From the cell containing the given text, extract its center point as (x, y) coordinate. 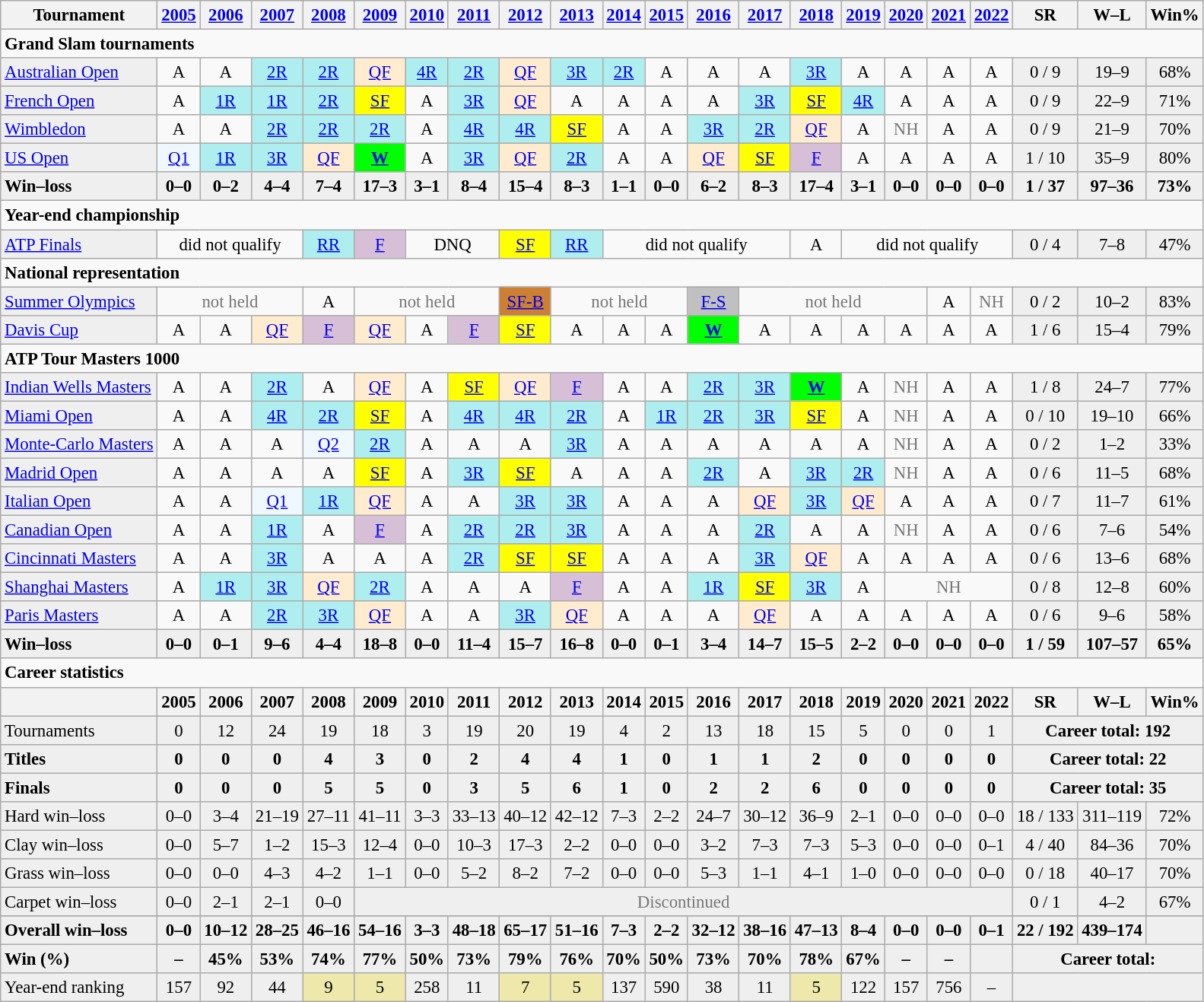
15–3 (329, 845)
18–8 (380, 644)
1 / 37 (1045, 186)
Indian Wells Masters (79, 387)
Career total: 22 (1108, 759)
Davis Cup (79, 329)
92 (226, 988)
0–2 (226, 186)
Grand Slam tournaments (602, 44)
10–12 (226, 930)
19–10 (1112, 415)
Q2 (329, 444)
32–12 (713, 930)
80% (1174, 158)
76% (577, 959)
Career total: 192 (1108, 730)
Discontinued (684, 902)
0 / 10 (1045, 415)
4–1 (816, 873)
66% (1174, 415)
1 / 59 (1045, 644)
13–6 (1112, 558)
7 (526, 988)
10–3 (474, 845)
15 (816, 730)
Cincinnati Masters (79, 558)
National representation (602, 272)
14–7 (765, 644)
6–2 (713, 186)
7–6 (1112, 530)
71% (1174, 101)
Year-end ranking (79, 988)
54–16 (380, 930)
0 / 4 (1045, 244)
42–12 (577, 816)
47% (1174, 244)
5–2 (474, 873)
83% (1174, 301)
10–2 (1112, 301)
36–9 (816, 816)
Year-end championship (602, 215)
1–0 (863, 873)
French Open (79, 101)
0 / 1 (1045, 902)
7–4 (329, 186)
Australian Open (79, 72)
16–8 (577, 644)
38 (713, 988)
Overall win–loss (79, 930)
Carpet win–loss (79, 902)
48–18 (474, 930)
8–2 (526, 873)
Tournaments (79, 730)
Tournament (79, 15)
24 (278, 730)
46–16 (329, 930)
258 (427, 988)
Wimbledon (79, 129)
9 (329, 988)
21–19 (278, 816)
30–12 (765, 816)
Clay win–loss (79, 845)
35–9 (1112, 158)
Career total: 35 (1108, 787)
Italian Open (79, 501)
60% (1174, 587)
Win (%) (79, 959)
65–17 (526, 930)
1 / 6 (1045, 329)
756 (948, 988)
15–5 (816, 644)
0 / 7 (1045, 501)
61% (1174, 501)
439–174 (1112, 930)
7–2 (577, 873)
38–16 (765, 930)
11–4 (474, 644)
45% (226, 959)
Canadian Open (79, 530)
33% (1174, 444)
19–9 (1112, 72)
SF-B (526, 301)
1 / 10 (1045, 158)
65% (1174, 644)
F-S (713, 301)
40–12 (526, 816)
11–5 (1112, 472)
84–36 (1112, 845)
22 / 192 (1045, 930)
311–119 (1112, 816)
3–2 (713, 845)
47–13 (816, 930)
20 (526, 730)
51–16 (577, 930)
Finals (79, 787)
Shanghai Masters (79, 587)
78% (816, 959)
7–8 (1112, 244)
Career statistics (602, 673)
17–4 (816, 186)
11–7 (1112, 501)
4 / 40 (1045, 845)
12–4 (380, 845)
12 (226, 730)
53% (278, 959)
Madrid Open (79, 472)
0 / 18 (1045, 873)
21–9 (1112, 129)
97–36 (1112, 186)
22–9 (1112, 101)
5–7 (226, 845)
28–25 (278, 930)
58% (1174, 616)
44 (278, 988)
41–11 (380, 816)
72% (1174, 816)
Summer Olympics (79, 301)
13 (713, 730)
122 (863, 988)
Career total: (1108, 959)
ATP Tour Masters 1000 (602, 358)
1 / 8 (1045, 387)
Grass win–loss (79, 873)
Monte-Carlo Masters (79, 444)
74% (329, 959)
ATP Finals (79, 244)
US Open (79, 158)
107–57 (1112, 644)
33–13 (474, 816)
27–11 (329, 816)
Hard win–loss (79, 816)
Paris Masters (79, 616)
12–8 (1112, 587)
18 / 133 (1045, 816)
40–17 (1112, 873)
Miami Open (79, 415)
54% (1174, 530)
590 (666, 988)
137 (624, 988)
Titles (79, 759)
4–3 (278, 873)
DNQ (453, 244)
15–7 (526, 644)
0 / 8 (1045, 587)
